Provide the [x, y] coordinate of the cell's center where the given text is located.  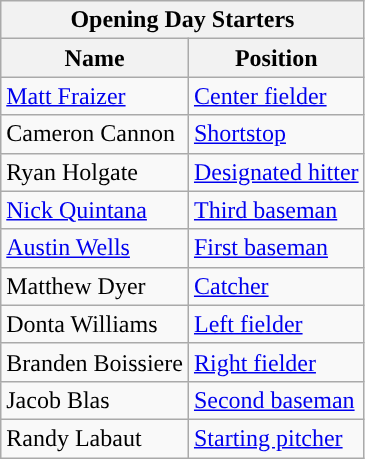
Donta Williams [95, 324]
Center fielder [276, 96]
Shortstop [276, 134]
Catcher [276, 286]
Matt Fraizer [95, 96]
Position [276, 58]
Opening Day Starters [182, 20]
Left fielder [276, 324]
Nick Quintana [95, 210]
Branden Boissiere [95, 362]
Starting pitcher [276, 438]
First baseman [276, 248]
Right fielder [276, 362]
Designated hitter [276, 172]
Cameron Cannon [95, 134]
Matthew Dyer [95, 286]
Ryan Holgate [95, 172]
Austin Wells [95, 248]
Jacob Blas [95, 400]
Name [95, 58]
Randy Labaut [95, 438]
Second baseman [276, 400]
Third baseman [276, 210]
